Extract the [X, Y] coordinate from the center of the cell holding the provided text.  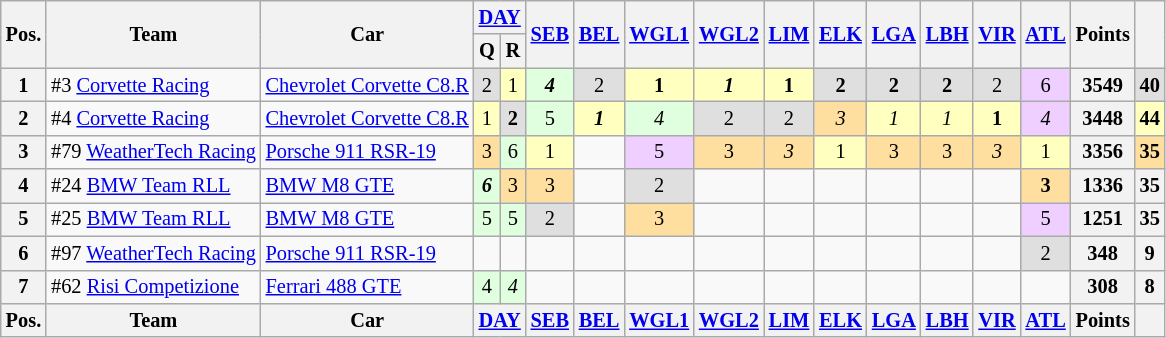
#24 BMW Team RLL [154, 186]
#25 BMW Team RLL [154, 219]
R [512, 51]
Q [488, 51]
Ferrari 488 GTE [368, 287]
40 [1150, 85]
1336 [1103, 186]
348 [1103, 253]
#97 WeatherTech Racing [154, 253]
#62 Risi Competizione [154, 287]
3448 [1103, 118]
8 [1150, 287]
3356 [1103, 152]
9 [1150, 253]
3549 [1103, 85]
7 [24, 287]
#3 Corvette Racing [154, 85]
#79 WeatherTech Racing [154, 152]
308 [1103, 287]
44 [1150, 118]
#4 Corvette Racing [154, 118]
1251 [1103, 219]
